For the text-containing cell, return its midpoint in [X, Y] coordinate format. 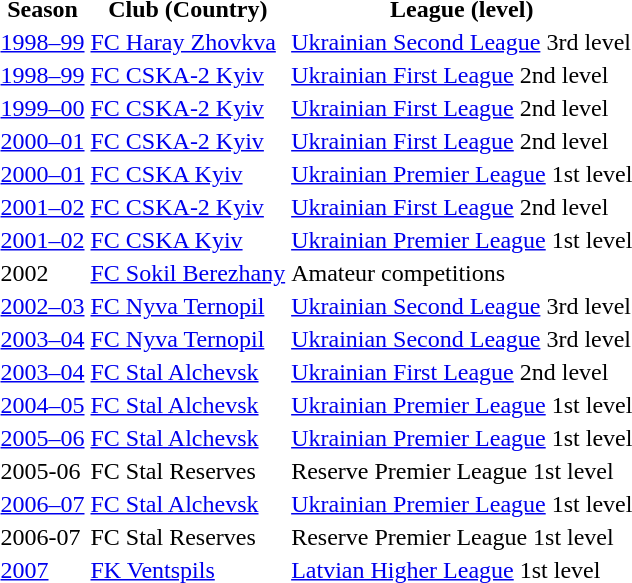
FC Haray Zhovkva [188, 42]
FC Sokil Berezhany [188, 273]
